Output the [X, Y] coordinate of the center of the cell containing the given text.  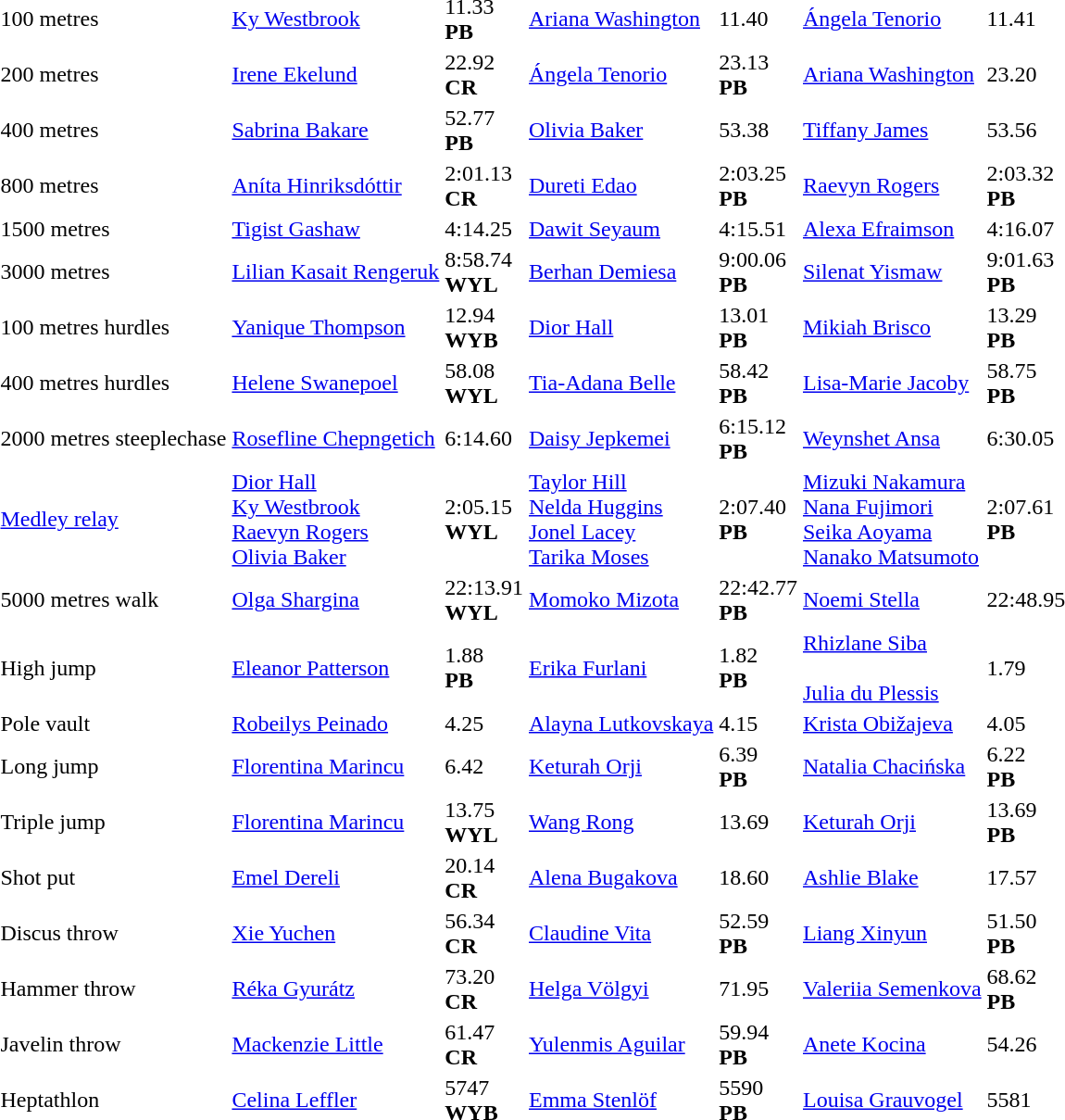
Irene Ekelund [335, 74]
Wang Rong [621, 823]
2:01.13CR [484, 185]
9:00.06PB [758, 272]
1.82PB [758, 668]
Olga Shargina [335, 600]
71.95 [758, 989]
Rosefline Chepngetich [335, 439]
Alayna Lutkovskaya [621, 724]
6:15.12PB [758, 439]
Tigist Gashaw [335, 229]
Tiffany James [893, 130]
53.38 [758, 130]
Ariana Washington [893, 74]
Dawit Seyaum [621, 229]
Réka Gyurátz [335, 989]
6:14.60 [484, 439]
Dior Hall [621, 328]
4.15 [758, 724]
22:13.91WYL [484, 600]
2:03.25PB [758, 185]
Rhizlane SibaJulia du Plessis [893, 668]
4.25 [484, 724]
Alexa Efraimson [893, 229]
13.75WYL [484, 823]
56.34CR [484, 934]
Valeriia Semenkova [893, 989]
Liang Xinyun [893, 934]
Weynshet Ansa [893, 439]
18.60 [758, 878]
Ángela Tenorio [621, 74]
52.59PB [758, 934]
Dureti Edao [621, 185]
Momoko Mizota [621, 600]
8:58.74WYL [484, 272]
Olivia Baker [621, 130]
Silenat Yismaw [893, 272]
Erika Furlani [621, 668]
61.47CR [484, 1045]
Raevyn Rogers [893, 185]
Lisa-Marie Jacoby [893, 384]
Noemi Stella [893, 600]
Mizuki NakamuraNana FujimoriSeika AoyamaNanako Matsumoto [893, 519]
Berhan Demiesa [621, 272]
13.01PB [758, 328]
52.77PB [484, 130]
59.94PB [758, 1045]
22.92CR [484, 74]
6.39PB [758, 767]
Krista Obižajeva [893, 724]
Alena Bugakova [621, 878]
Yanique Thompson [335, 328]
Yulenmis Aguilar [621, 1045]
12.94WYB [484, 328]
13.69 [758, 823]
Daisy Jepkemei [621, 439]
58.08WYL [484, 384]
Ashlie Blake [893, 878]
Mackenzie Little [335, 1045]
Helene Swanepoel [335, 384]
2:05.15WYL [484, 519]
1.88PB [484, 668]
Anete Kocina [893, 1045]
Aníta Hinriksdóttir [335, 185]
Claudine Vita [621, 934]
Emel Dereli [335, 878]
23.13PB [758, 74]
Tia-Adana Belle [621, 384]
6.42 [484, 767]
58.42PB [758, 384]
73.20CR [484, 989]
22:42.77PB [758, 600]
Natalia Chacińska [893, 767]
Mikiah Brisco [893, 328]
20.14CR [484, 878]
4:14.25 [484, 229]
Taylor HillNelda HugginsJonel LaceyTarika Moses [621, 519]
4:15.51 [758, 229]
Helga Völgyi [621, 989]
Robeilys Peinado [335, 724]
2:07.40PB [758, 519]
Eleanor Patterson [335, 668]
Xie Yuchen [335, 934]
Lilian Kasait Rengeruk [335, 272]
Dior HallKy WestbrookRaevyn RogersOlivia Baker [335, 519]
Sabrina Bakare [335, 130]
